Return the (X, Y) coordinate for the center point of the cell that contains the specified text.  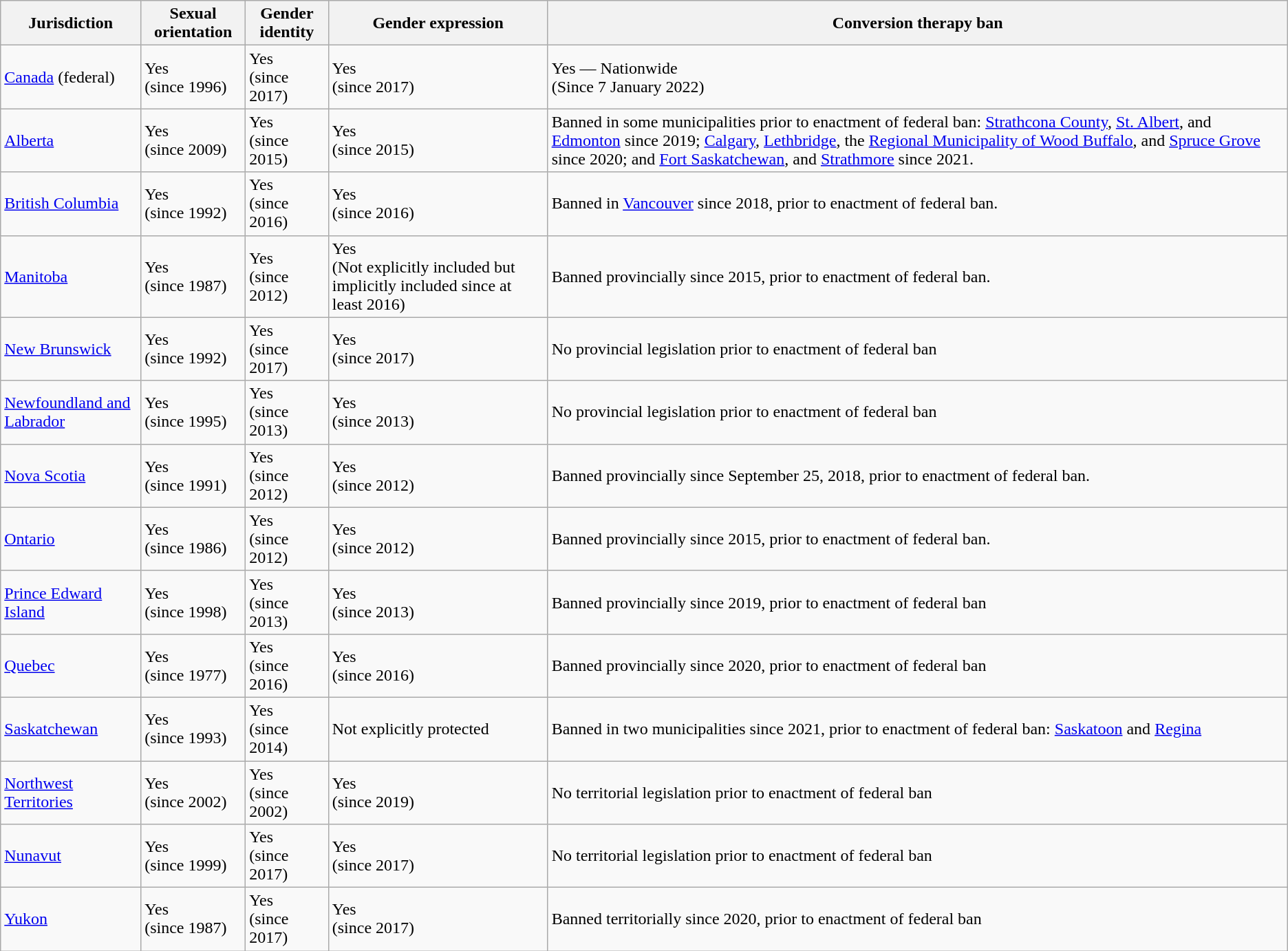
New Brunswick (71, 349)
Gender expression (438, 23)
Saskatchewan (71, 729)
Yes(since 1998) (193, 602)
Manitoba (71, 277)
Yes(since 1993) (193, 729)
Yes(since 1977) (193, 665)
Yes(Not explicitly included but implicitly included since at least 2016) (438, 277)
Newfoundland and Labrador (71, 412)
Yes(since 1986) (193, 539)
Canada (federal) (71, 77)
Sexual orientation (193, 23)
Banned provincially since 2019, prior to enactment of federal ban (918, 602)
Yes(since 2014) (288, 729)
Yes(since 1996) (193, 77)
Quebec (71, 665)
Banned in two municipalities since 2021, prior to enactment of federal ban: Saskatoon and Regina (918, 729)
Gender identity (288, 23)
Banned provincially since 2020, prior to enactment of federal ban (918, 665)
Nova Scotia (71, 475)
British Columbia (71, 204)
Northwest Territories (71, 793)
Yes(since 1991) (193, 475)
Alberta (71, 140)
Yes — Nationwide (Since 7 January 2022) (918, 77)
Ontario (71, 539)
Not explicitly protected (438, 729)
Prince Edward Island (71, 602)
Conversion therapy ban (918, 23)
Nunavut (71, 856)
Yes(since 2019) (438, 793)
Banned in Vancouver since 2018, prior to enactment of federal ban. (918, 204)
Yes(since 2009) (193, 140)
Yes(since 1999) (193, 856)
Banned territorially since 2020, prior to enactment of federal ban (918, 919)
Jurisdiction (71, 23)
Yukon (71, 919)
Yes(since 1995) (193, 412)
Banned provincially since September 25, 2018, prior to enactment of federal ban. (918, 475)
